Capture the cell that displays the provided text and extract its (x, y) central coordinate. 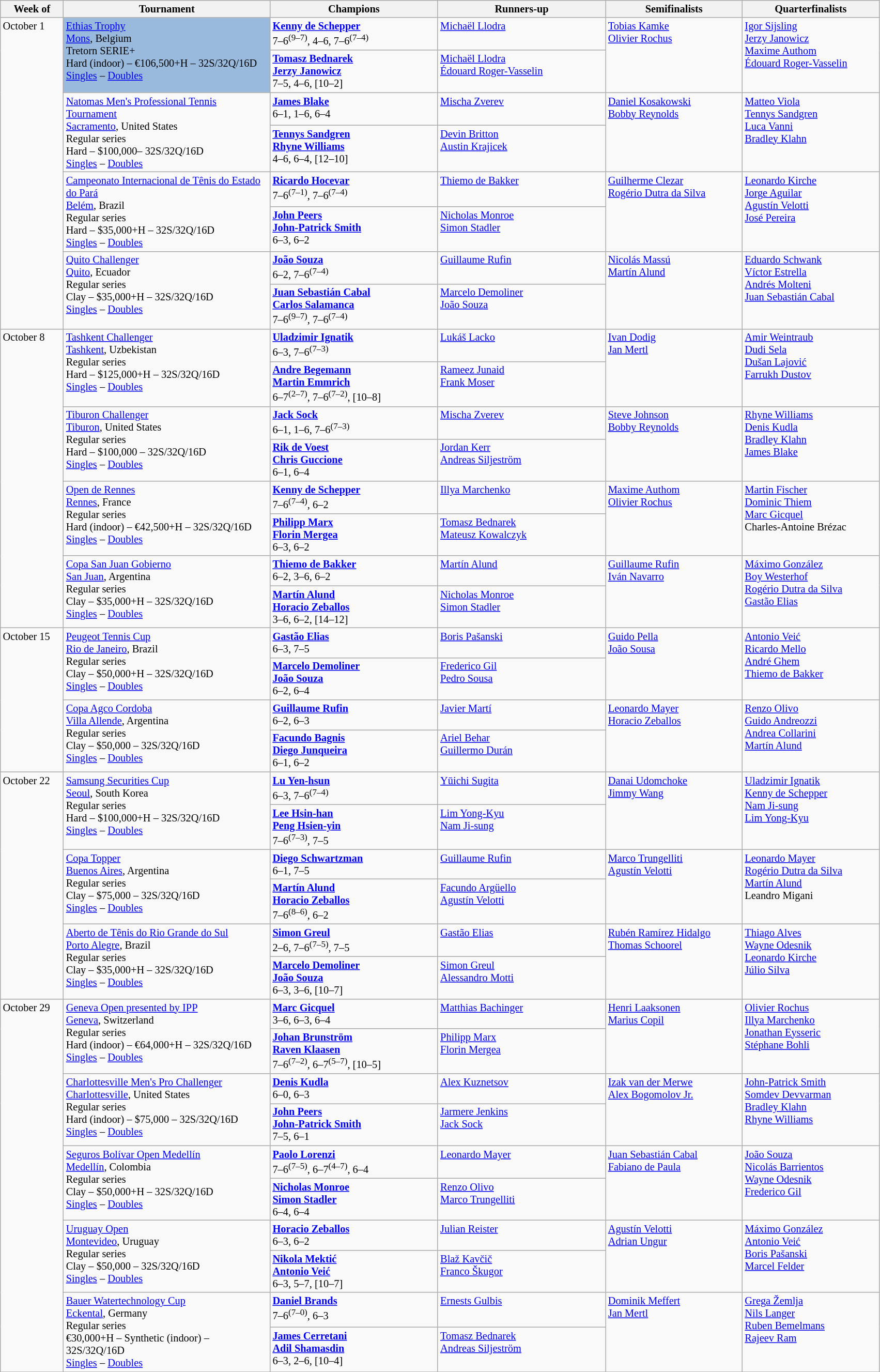
Kenny de Schepper 7–6(9–7), 4–6, 7–6(7–4) (354, 34)
Lu Yen-hsun 6–3, 7–6(7–4) (354, 788)
Geneva Open presented by IPP Geneva, SwitzerlandRegular seriesHard (indoor) – €64,000+H – 32S/32Q/16DSingles – Doubles (167, 1036)
Tournament (167, 9)
John-Patrick Smith Somdev Devvarman Bradley Klahn Rhyne Williams (811, 1109)
Guillaume Rufin Iván Navarro (674, 591)
Eduardo Schwank Víctor Estrella Andrés Molteni Juan Sebastián Cabal (811, 290)
Marc Gicquel3–6, 6–3, 6–4 (354, 1014)
Devin Britton Austin Krajicek (522, 148)
Guido Pella João Sousa (674, 664)
Philipp Marx Florin Mergea (522, 1051)
Tashkent Challenger Tashkent, UzbekistanRegular seriesHard – $125,000+H – 32S/32Q/16DSingles – Doubles (167, 368)
Leonardo Mayer Horacio Zeballos (674, 736)
Simon Greul2–6, 7–6(7–5), 7–5 (354, 940)
Julian Reister (522, 1236)
Henri Laaksonen Marius Copil (674, 1036)
Thiemo de Bakker 6–2, 3–6, 6–2 (354, 571)
Boris Pašanski (522, 643)
Facundo Bagnis Diego Junqueira 6–1, 6–2 (354, 751)
Denis Kudla 6–0, 6–3 (354, 1089)
Izak van der Merwe Alex Bogomolov Jr. (674, 1109)
Copa Agco Cordoba Villa Allende, ArgentinaRegular seriesClay – $50,000 – 32S/32Q/16DSingles – Doubles (167, 736)
Illya Marchenko (522, 497)
Maxime Authom Olivier Rochus (674, 518)
Thiago Alves Wayne Odesnik Leonardo Kirche Júlio Silva (811, 962)
Gastão Elias (522, 940)
Paolo Lorenzi 7–6(7–5), 6–7(4–7), 6–4 (354, 1162)
Jack Sock 6–1, 1–6, 7–6(7–3) (354, 423)
Marcelo Demoliner João Souza 6–2, 6–4 (354, 679)
João Souza 6–2, 7–6(7–4) (354, 268)
Nikola Mektić Antonio Veić 6–3, 5–7, [10–7] (354, 1271)
Frederico Gil Pedro Sousa (522, 679)
Máximo González Antonio Veić Boris Pašanski Marcel Felder (811, 1256)
Lim Yong-Kyu Nam Ji-sung (522, 827)
Daniel Brands7–6(7–0), 6–3 (354, 1310)
Matthias Bachinger (522, 1014)
Steve Johnson Bobby Reynolds (674, 444)
Jordan Kerr Andreas Siljeström (522, 460)
Simon Greul Alessandro Motti (522, 978)
Lee Hsin-han Peng Hsien-yin 7–6(7–3), 7–5 (354, 827)
October 22 (32, 885)
Guilherme Clezar Rogério Dutra da Silva (674, 211)
Marcelo Demoliner João Souza 6–3, 3–6, [10–7] (354, 978)
Matteo Viola Tennys Sandgren Luca Vanni Bradley Klahn (811, 132)
Ernests Gulbis (522, 1310)
Peugeot Tennis Cup Rio de Janeiro, BrazilRegular seriesClay – $50,000+H – 32S/32Q/16DSingles – Doubles (167, 664)
Tomasz Bednarek Jerzy Janowicz 7–5, 4–6, [10–2] (354, 71)
Javier Martí (522, 715)
Leonardo Mayer Rogério Dutra da Silva Martín Alund Leandro Migani (811, 887)
Lukáš Lacko (522, 345)
Gastão Elias6–3, 7–5 (354, 643)
Michaël Llodra Édouard Roger-Vasselin (522, 71)
Martin Fischer Dominic Thiem Marc Gicquel Charles-Antoine Brézac (811, 518)
John Peers John-Patrick Smith 7–5, 6–1 (354, 1124)
Copa San Juan Gobierno San Juan, ArgentinaRegular seriesClay – $35,000+H – 32S/32Q/16DSingles – Doubles (167, 591)
Leonardo Kirche Jorge Aguilar Agustín Velotti José Pereira (811, 211)
October 8 (32, 478)
Igor Sijsling Jerzy Janowicz Maxime Authom Édouard Roger-Vasselin (811, 55)
Tomasz Bednarek Andreas Siljeström (522, 1349)
Martín Alund Horacio Zeballos 3–6, 6–2, [14–12] (354, 607)
Leonardo Mayer (522, 1162)
Facundo Argüello Agustín Velotti (522, 902)
Jarmere Jenkins Jack Sock (522, 1124)
Rhyne Williams Denis Kudla Bradley Klahn James Blake (811, 444)
Martín Alund (522, 571)
Open de Rennes Rennes, FranceRegular seriesHard (indoor) – €42,500+H – 32S/32Q/16DSingles – Doubles (167, 518)
Grega Žemlja Nils Langer Ruben Bemelmans Rajeev Ram (811, 1332)
Charlottesville Men's Pro Challenger Charlottesville, United StatesRegular seriesHard (indoor) – $75,000 – 32S/32Q/16DSingles – Doubles (167, 1109)
Yūichi Sugita (522, 788)
Daniel Kosakowski Bobby Reynolds (674, 132)
Renzo Olivo Guido Andreozzi Andrea Collarini Martín Alund (811, 736)
Johan Brunström Raven Klaasen7–6(7–2), 6–7(5–7), [10–5] (354, 1051)
Marcelo Demoliner João Souza (522, 306)
Ricardo Hocevar7–6(7–1), 7–6(7–4) (354, 189)
Natomas Men's Professional Tennis Tournament Sacramento, United StatesRegular seriesHard – $100,000– 32S/32Q/16DSingles – Doubles (167, 132)
Horacio Zeballos 6–3, 6–2 (354, 1236)
Renzo Olivo Marco Trungelliti (522, 1199)
Seguros Bolívar Open Medellín Medellín, ColombiaRegular seriesClay – $50,000+H – 32S/32Q/16DSingles – Doubles (167, 1183)
Tobias Kamke Olivier Rochus (674, 55)
Uruguay Open Montevideo, UruguayRegular seriesClay – $50,000 – 32S/32Q/16DSingles – Doubles (167, 1256)
Martín Alund Horacio Zeballos 7–6(8–6), 6–2 (354, 902)
Quito Challenger Quito, EcuadorRegular seriesClay – $35,000+H – 32S/32Q/16DSingles – Doubles (167, 290)
Amir Weintraub Dudi Sela Dušan Lajović Farrukh Dustov (811, 368)
Runners-up (522, 9)
Rubén Ramírez Hidalgo Thomas Schoorel (674, 962)
Michaël Llodra (522, 34)
James Blake 6–1, 1–6, 6–4 (354, 109)
Ivan Dodig Jan Mertl (674, 368)
Thiemo de Bakker (522, 189)
Samsung Securities CupSeoul, South KoreaRegular seriesHard – $100,000+H – 32S/32Q/16DSingles – Doubles (167, 811)
October 29 (32, 1185)
Bauer Watertechnology Cup Eckental, GermanyRegular series€30,000+H – Synthetic (indoor) – 32S/32Q/16DSingles – Doubles (167, 1332)
Olivier Rochus Illya Marchenko Jonathan Eysseric Stéphane Bohli (811, 1036)
Kenny de Schepper7–6(7–4), 6–2 (354, 497)
Ariel Behar Guillermo Durán (522, 751)
Agustín Velotti Adrian Ungur (674, 1256)
Antonio Veić Ricardo Mello André Ghem Thiemo de Bakker (811, 664)
Blaž Kavčič Franco Škugor (522, 1271)
Tennys Sandgren Rhyne Williams 4–6, 6–4, [12–10] (354, 148)
Alex Kuznetsov (522, 1089)
Ethias Trophy Mons, BelgiumTretorn SERIE+ Hard (indoor) – €106,500+H – 32S/32Q/16DSingles – Doubles (167, 55)
Rik de Voest Chris Guccione 6–1, 6–4 (354, 460)
Andre Begemann Martin Emmrich6–7(2–7), 7–6(7–2), [10–8] (354, 384)
Juan Sebastián Cabal Fabiano de Paula (674, 1183)
Dominik Meffert Jan Mertl (674, 1332)
Juan Sebastián Cabal Carlos Salamanca 7–6(9–7), 7–6(7–4) (354, 306)
Tiburon Challenger Tiburon, United StatesRegular seriesHard – $100,000 – 32S/32Q/16DSingles – Doubles (167, 444)
Uladzimir Ignatik Kenny de Schepper Nam Ji-sung Lim Yong-Kyu (811, 811)
Quarterfinalists (811, 9)
Philipp Marx Florin Mergea6–3, 6–2 (354, 535)
Copa Topper Buenos Aires, ArgentinaRegular seriesClay – $75,000 – 32S/32Q/16DSingles – Doubles (167, 887)
Nicholas Monroe Simon Stadler 6–4, 6–4 (354, 1199)
João Souza Nicolás Barrientos Wayne Odesnik Frederico Gil (811, 1183)
Rameez Junaid Frank Moser (522, 384)
James Cerretani Adil Shamasdin6–3, 2–6, [10–4] (354, 1349)
Nicolás Massú Martín Alund (674, 290)
John Peers John-Patrick Smith 6–3, 6–2 (354, 228)
Campeonato Internacional de Tênis do Estado do Pará Belém, BrazilRegular seriesHard – $35,000+H – 32S/32Q/16DSingles – Doubles (167, 211)
Marco Trungelliti Agustín Velotti (674, 887)
Guillaume Rufin6–2, 6–3 (354, 715)
Champions (354, 9)
October 1 (32, 173)
Diego Schwartzman6–1, 7–5 (354, 864)
Danai Udomchoke Jimmy Wang (674, 811)
Semifinalists (674, 9)
Máximo González Boy Westerhof Rogério Dutra da Silva Gastão Elias (811, 591)
October 15 (32, 700)
Aberto de Tênis do Rio Grande do Sul Porto Alegre, BrazilRegular seriesClay – $35,000+H – 32S/32Q/16DSingles – Doubles (167, 962)
Week of (32, 9)
Uladzimir Ignatik6–3, 7–6(7–3) (354, 345)
Tomasz Bednarek Mateusz Kowalczyk (522, 535)
